Locate the cell with the specified text and output its (x, y) center coordinate. 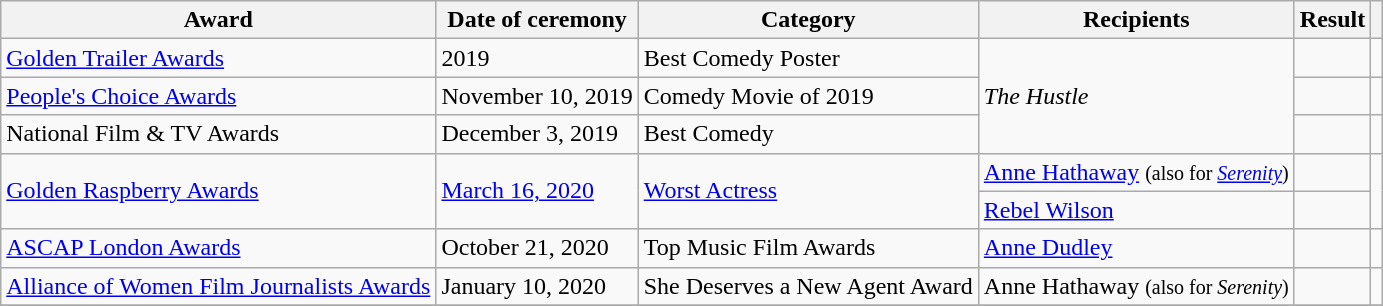
The Hustle (1136, 96)
Result (1332, 20)
Best Comedy Poster (808, 58)
Category (808, 20)
October 21, 2020 (537, 248)
Golden Raspberry Awards (218, 191)
November 10, 2019 (537, 96)
ASCAP London Awards (218, 248)
March 16, 2020 (537, 191)
Rebel Wilson (1136, 210)
Best Comedy (808, 134)
Recipients (1136, 20)
Top Music Film Awards (808, 248)
Golden Trailer Awards (218, 58)
Date of ceremony (537, 20)
National Film & TV Awards (218, 134)
January 10, 2020 (537, 286)
Anne Dudley (1136, 248)
Alliance of Women Film Journalists Awards (218, 286)
People's Choice Awards (218, 96)
Comedy Movie of 2019 (808, 96)
2019 (537, 58)
Award (218, 20)
Worst Actress (808, 191)
She Deserves a New Agent Award (808, 286)
December 3, 2019 (537, 134)
